Find where the given text appears and provide that cell's center as (X, Y) coordinate. 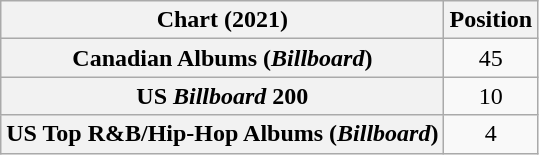
Position (491, 20)
Chart (2021) (222, 20)
4 (491, 134)
45 (491, 58)
10 (491, 96)
Canadian Albums (Billboard) (222, 58)
US Top R&B/Hip-Hop Albums (Billboard) (222, 134)
US Billboard 200 (222, 96)
